Search for the cell housing the specified text and yield its (x, y) center coordinate. 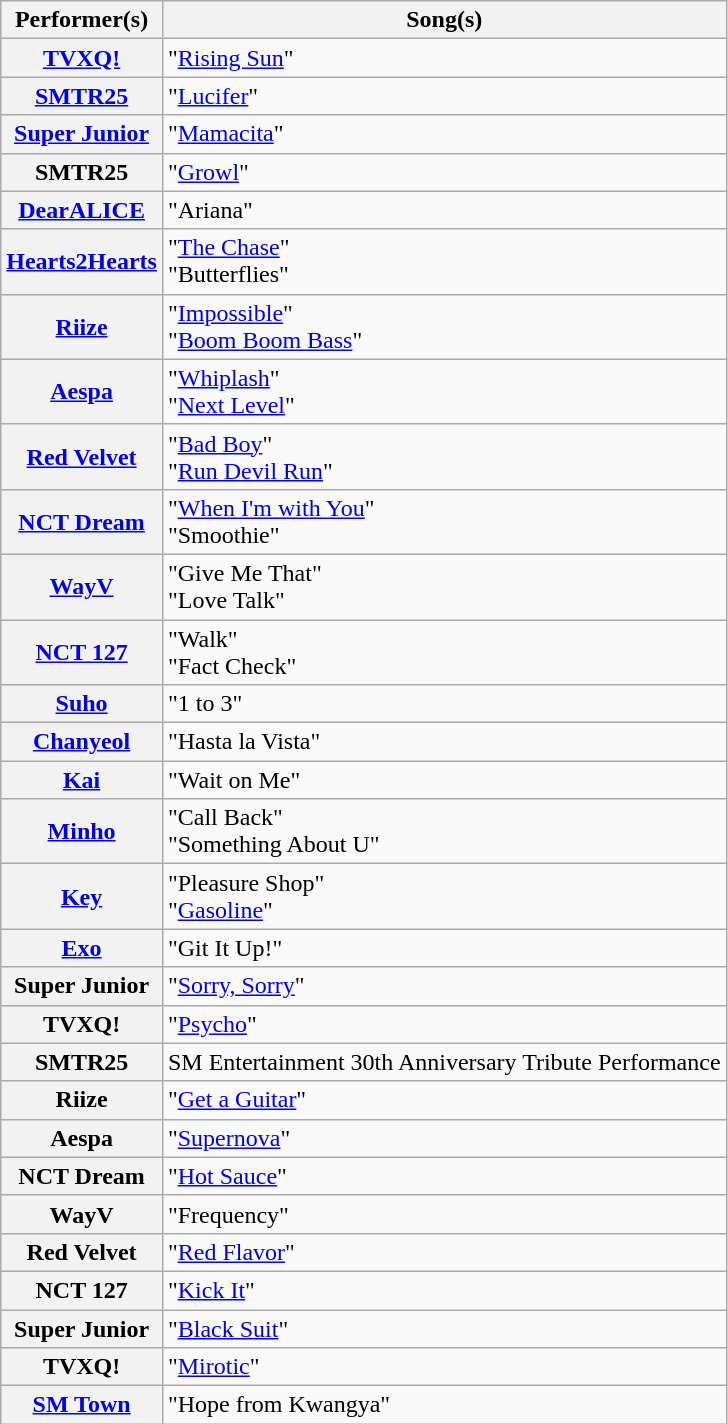
"The Chase""Butterflies" (444, 262)
"Give Me That""Love Talk" (444, 586)
Suho (82, 704)
Song(s) (444, 20)
"Ariana" (444, 210)
DearALICE (82, 210)
"Hope from Kwangya" (444, 1405)
Kai (82, 780)
"1 to 3" (444, 704)
"Call Back""Something About U" (444, 832)
"Supernova" (444, 1138)
"Whiplash""Next Level" (444, 392)
"Sorry, Sorry" (444, 986)
"Bad Boy""Run Devil Run" (444, 456)
Key (82, 896)
"Mirotic" (444, 1367)
"Mamacita" (444, 134)
"Get a Guitar" (444, 1100)
"Rising Sun" (444, 58)
"Walk""Fact Check" (444, 652)
"Psycho" (444, 1024)
Performer(s) (82, 20)
"When I'm with You""Smoothie" (444, 522)
"Pleasure Shop""Gasoline" (444, 896)
"Wait on Me" (444, 780)
"Growl" (444, 172)
"Lucifer" (444, 96)
"Impossible""Boom Boom Bass" (444, 326)
Hearts2Hearts (82, 262)
"Kick It" (444, 1290)
SM Entertainment 30th Anniversary Tribute Performance (444, 1062)
Minho (82, 832)
"Red Flavor" (444, 1252)
"Git It Up!" (444, 948)
SM Town (82, 1405)
Chanyeol (82, 742)
"Hot Sauce" (444, 1176)
Exo (82, 948)
"Black Suit" (444, 1329)
"Frequency" (444, 1214)
"Hasta la Vista" (444, 742)
